Return the (X, Y) coordinate for the center point of the cell that contains the specified text.  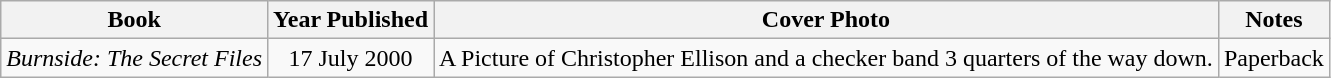
17 July 2000 (351, 58)
Notes (1274, 20)
A Picture of Christopher Ellison and a checker band 3 quarters of the way down. (826, 58)
Book (134, 20)
Cover Photo (826, 20)
Year Published (351, 20)
Paperback (1274, 58)
Burnside: The Secret Files (134, 58)
